Return [X, Y] of the center of cell containing provided text 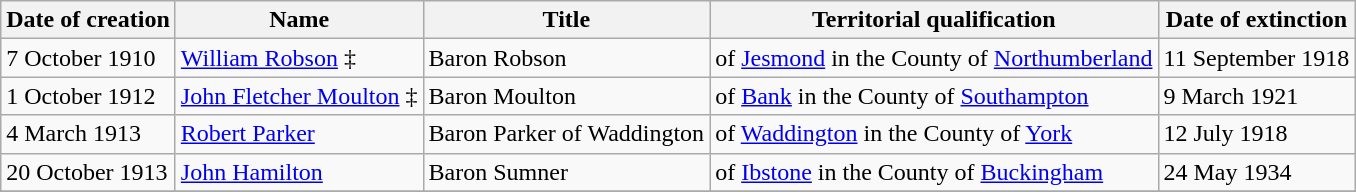
Date of extinction [1256, 20]
1 October 1912 [88, 96]
20 October 1913 [88, 172]
of Bank in the County of Southampton [934, 96]
7 October 1910 [88, 58]
4 March 1913 [88, 134]
John Fletcher Moulton ‡ [299, 96]
of Waddington in the County of York [934, 134]
Robert Parker [299, 134]
Baron Robson [566, 58]
Title [566, 20]
Baron Sumner [566, 172]
Baron Moulton [566, 96]
of Jesmond in the County of Northumberland [934, 58]
12 July 1918 [1256, 134]
Territorial qualification [934, 20]
9 March 1921 [1256, 96]
Baron Parker of Waddington [566, 134]
11 September 1918 [1256, 58]
Name [299, 20]
24 May 1934 [1256, 172]
John Hamilton [299, 172]
of Ibstone in the County of Buckingham [934, 172]
William Robson ‡ [299, 58]
Date of creation [88, 20]
